For the text-containing cell, return its midpoint in (x, y) coordinate format. 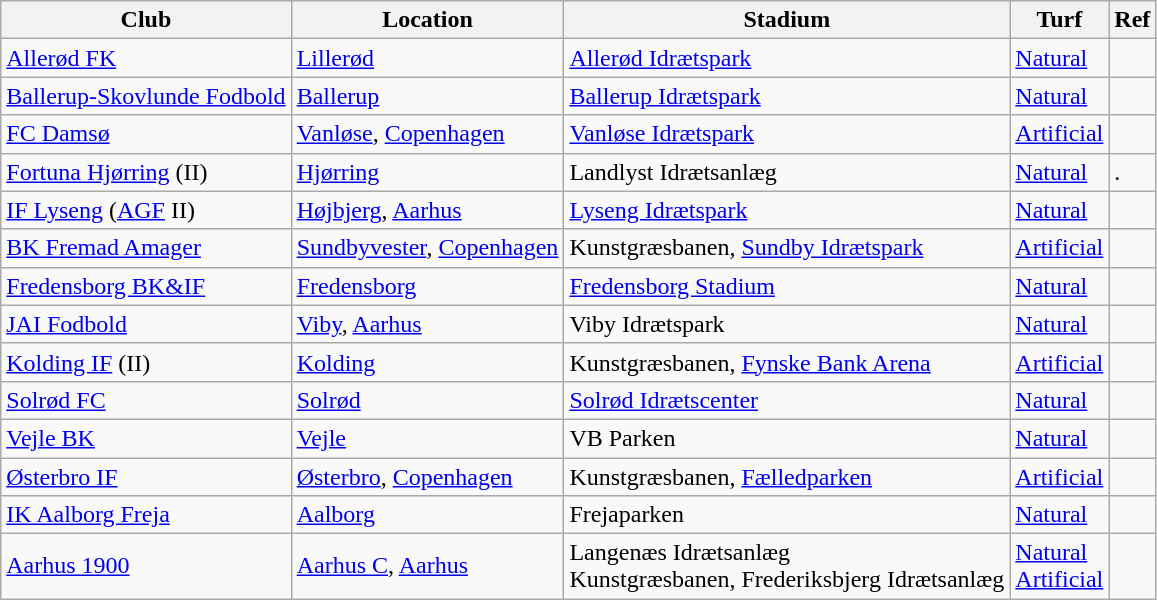
Højbjerg, Aarhus (428, 210)
Ballerup (428, 96)
Kolding IF (II) (146, 362)
VB Parken (787, 438)
Lyseng Idrætspark (787, 210)
Fortuna Hjørring (II) (146, 172)
Location (428, 20)
NaturalArtificial (1060, 566)
Turf (1060, 20)
Fredensborg BK&IF (146, 286)
Kunstgræsbanen, Fynske Bank Arena (787, 362)
Aarhus C, Aarhus (428, 566)
. (1132, 172)
Vanløse Idrætspark (787, 134)
Club (146, 20)
Langenæs IdrætsanlægKunstgræsbanen, Frederiksbjerg Idrætsanlæg (787, 566)
Lillerød (428, 58)
Hjørring (428, 172)
Ref (1132, 20)
Solrød (428, 400)
Allerød Idrætspark (787, 58)
IK Aalborg Freja (146, 515)
Kunstgræsbanen, Fælledparken (787, 477)
Aalborg (428, 515)
JAI Fodbold (146, 324)
IF Lyseng (AGF II) (146, 210)
Østerbro, Copenhagen (428, 477)
Sundbyvester, Copenhagen (428, 248)
Stadium (787, 20)
Ballerup Idrætspark (787, 96)
Kunstgræsbanen, Sundby Idrætspark (787, 248)
Frejaparken (787, 515)
BK Fremad Amager (146, 248)
Vejle (428, 438)
Solrød FC (146, 400)
Allerød FK (146, 58)
Fredensborg (428, 286)
Vejle BK (146, 438)
Ballerup-Skovlunde Fodbold (146, 96)
Østerbro IF (146, 477)
Viby, Aarhus (428, 324)
Viby Idrætspark (787, 324)
Kolding (428, 362)
Fredensborg Stadium (787, 286)
Landlyst Idrætsanlæg (787, 172)
Vanløse, Copenhagen (428, 134)
Aarhus 1900 (146, 566)
FC Damsø (146, 134)
Solrød Idrætscenter (787, 400)
